Provide the [x, y] coordinate of the cell's center where the given text is located.  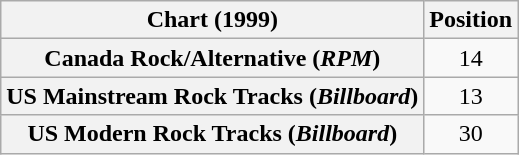
14 [471, 58]
Position [471, 20]
30 [471, 134]
US Mainstream Rock Tracks (Billboard) [212, 96]
Chart (1999) [212, 20]
13 [471, 96]
US Modern Rock Tracks (Billboard) [212, 134]
Canada Rock/Alternative (RPM) [212, 58]
